Pinpoint the cell where the given text exists, returning its [x, y] midpoint coordinate. 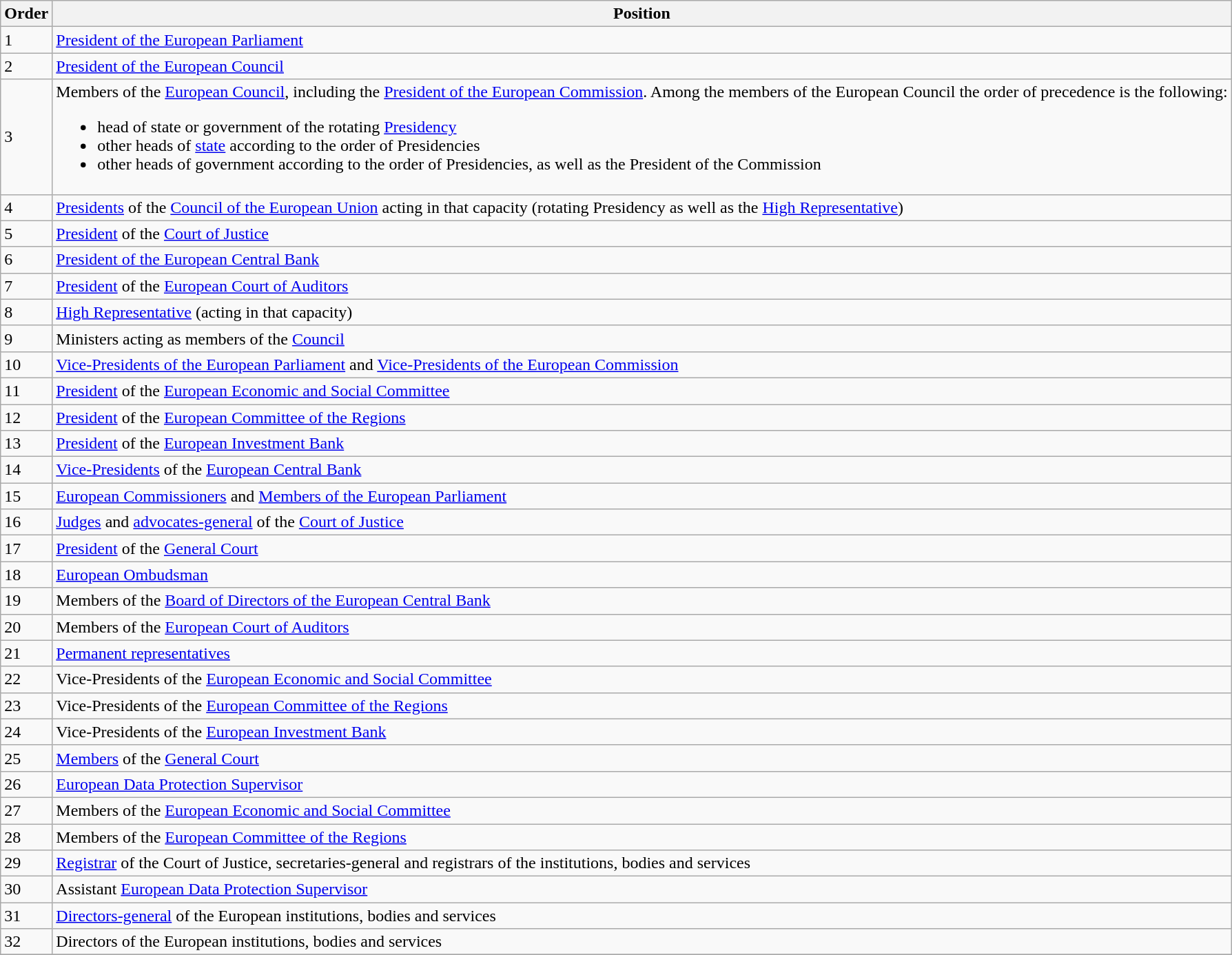
Registrar of the Court of Justice, secretaries-general and registrars of the institutions, bodies and services [642, 863]
30 [26, 890]
European Commissioners and Members of the European Parliament [642, 496]
European Data Protection Supervisor [642, 784]
Presidents of the Council of the European Union acting in that capacity (rotating Presidency as well as the High Representative) [642, 207]
Vice-Presidents of the European Economic and Social Committee [642, 679]
1 [26, 40]
Permanent representatives [642, 653]
26 [26, 784]
32 [26, 942]
President of the European Parliament [642, 40]
25 [26, 758]
Judges and advocates-general of the Court of Justice [642, 522]
13 [26, 444]
Ministers acting as members of the Council [642, 338]
European Ombudsman [642, 575]
20 [26, 627]
14 [26, 470]
27 [26, 810]
Members of the Board of Directors of the European Central Bank [642, 601]
President of the European Court of Auditors [642, 286]
3 [26, 136]
President of the European Council [642, 66]
Directors of the European institutions, bodies and services [642, 942]
President of the Court of Justice [642, 234]
17 [26, 548]
Assistant European Data Protection Supervisor [642, 890]
11 [26, 391]
21 [26, 653]
High Representative (acting in that capacity) [642, 312]
23 [26, 706]
15 [26, 496]
Position [642, 14]
President of the European Economic and Social Committee [642, 391]
22 [26, 679]
16 [26, 522]
Members of the European Economic and Social Committee [642, 810]
12 [26, 417]
28 [26, 837]
6 [26, 260]
8 [26, 312]
4 [26, 207]
19 [26, 601]
President of the European Investment Bank [642, 444]
Vice-Presidents of the European Parliament and Vice-Presidents of the European Commission [642, 364]
Vice-Presidents of the European Committee of the Regions [642, 706]
Members of the European Committee of the Regions [642, 837]
18 [26, 575]
Members of the General Court [642, 758]
24 [26, 732]
31 [26, 916]
President of the European Central Bank [642, 260]
2 [26, 66]
President of the General Court [642, 548]
29 [26, 863]
7 [26, 286]
Directors-general of the European institutions, bodies and services [642, 916]
Vice-Presidents of the European Investment Bank [642, 732]
5 [26, 234]
Vice-Presidents of the European Central Bank [642, 470]
Members of the European Court of Auditors [642, 627]
President of the European Committee of the Regions [642, 417]
9 [26, 338]
10 [26, 364]
Order [26, 14]
